For the text-containing cell, return its midpoint in (X, Y) coordinate format. 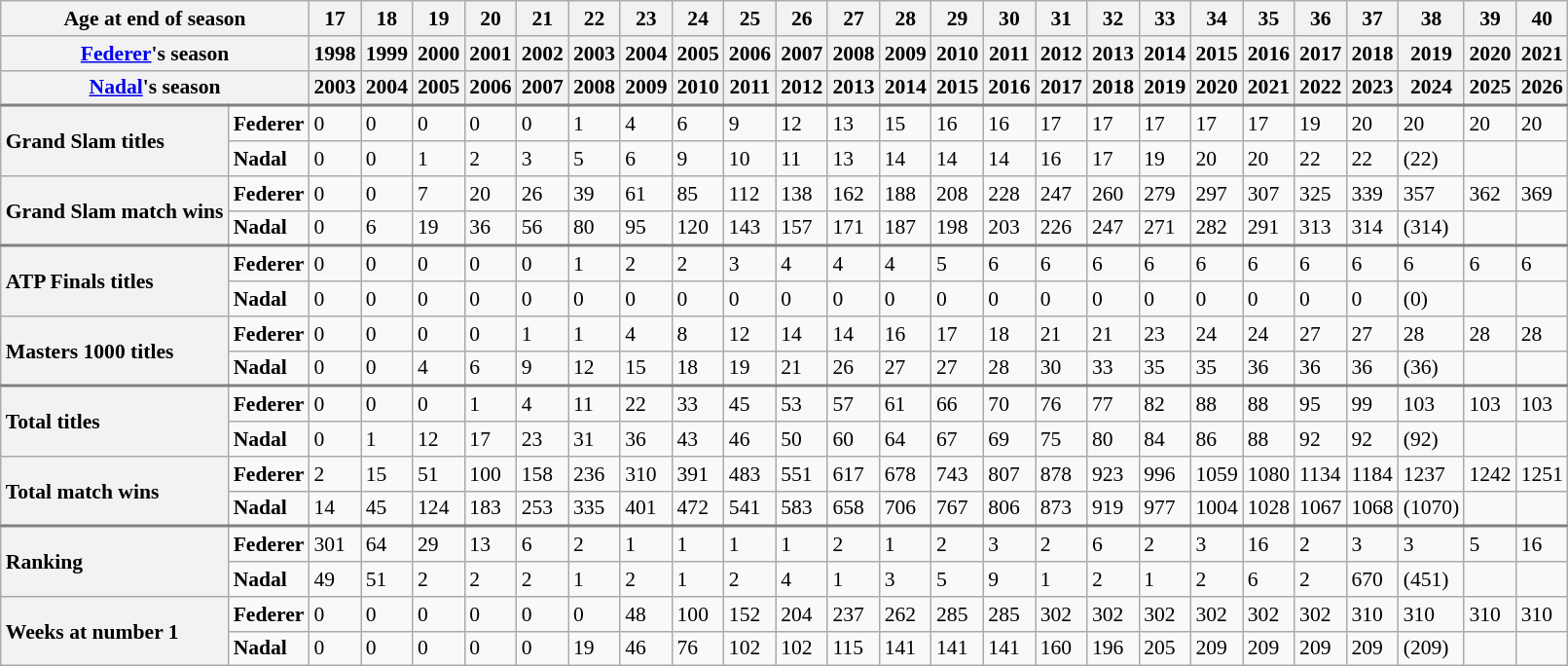
1067 (1320, 508)
923 (1113, 474)
483 (749, 474)
279 (1164, 194)
314 (1372, 228)
37 (1372, 18)
369 (1542, 194)
(92) (1432, 439)
60 (853, 439)
807 (1008, 474)
2023 (1372, 88)
2001 (491, 54)
1251 (1542, 474)
2002 (543, 54)
40 (1542, 18)
120 (697, 228)
183 (491, 508)
1242 (1489, 474)
262 (905, 614)
541 (749, 508)
Masters 1000 titles (115, 351)
(451) (1432, 579)
56 (543, 228)
53 (802, 404)
Nadal's season (156, 88)
226 (1061, 228)
301 (335, 544)
1080 (1269, 474)
472 (697, 508)
2024 (1432, 88)
143 (749, 228)
157 (802, 228)
339 (1372, 194)
Federer's season (156, 54)
171 (853, 228)
69 (1008, 439)
2026 (1542, 88)
996 (1164, 474)
313 (1320, 228)
583 (802, 508)
Ranking (115, 562)
335 (594, 508)
138 (802, 194)
25 (749, 18)
767 (958, 508)
391 (697, 474)
188 (905, 194)
48 (646, 614)
77 (1113, 404)
49 (335, 579)
50 (802, 439)
617 (853, 474)
Total titles (115, 422)
357 (1432, 194)
8 (697, 334)
1028 (1269, 508)
10 (749, 159)
291 (1269, 228)
203 (1008, 228)
(36) (1432, 368)
162 (853, 194)
873 (1061, 508)
1068 (1372, 508)
187 (905, 228)
152 (749, 614)
307 (1269, 194)
34 (1217, 18)
1059 (1217, 474)
670 (1372, 579)
228 (1008, 194)
2022 (1320, 88)
57 (853, 404)
806 (1008, 508)
362 (1489, 194)
Age at end of season (156, 18)
Total match wins (115, 492)
919 (1113, 508)
115 (853, 648)
(314) (1432, 228)
282 (1217, 228)
160 (1061, 648)
Grand Slam titles (115, 141)
743 (958, 474)
325 (1320, 194)
204 (802, 614)
84 (1164, 439)
678 (905, 474)
1004 (1217, 508)
32 (1113, 18)
(22) (1432, 159)
75 (1061, 439)
99 (1372, 404)
196 (1113, 648)
297 (1217, 194)
253 (543, 508)
658 (853, 508)
551 (802, 474)
2025 (1489, 88)
1184 (1372, 474)
260 (1113, 194)
82 (1164, 404)
124 (438, 508)
977 (1164, 508)
70 (1008, 404)
(1070) (1432, 508)
236 (594, 474)
7 (438, 194)
1999 (387, 54)
1998 (335, 54)
(209) (1432, 648)
67 (958, 439)
706 (905, 508)
208 (958, 194)
66 (958, 404)
86 (1217, 439)
Grand Slam match wins (115, 211)
ATP Finals titles (115, 281)
1134 (1320, 474)
38 (1432, 18)
237 (853, 614)
2000 (438, 54)
Weeks at number 1 (115, 631)
271 (1164, 228)
158 (543, 474)
112 (749, 194)
198 (958, 228)
1237 (1432, 474)
43 (697, 439)
205 (1164, 648)
878 (1061, 474)
85 (697, 194)
(0) (1432, 299)
401 (646, 508)
